Find where the given text appears and provide that cell's center as (X, Y) coordinate. 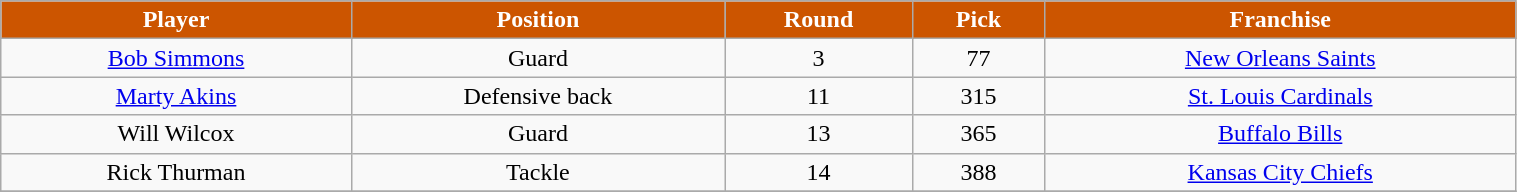
365 (979, 134)
Franchise (1280, 20)
Buffalo Bills (1280, 134)
Bob Simmons (176, 58)
Will Wilcox (176, 134)
Marty Akins (176, 96)
315 (979, 96)
Rick Thurman (176, 172)
13 (819, 134)
New Orleans Saints (1280, 58)
Round (819, 20)
14 (819, 172)
Defensive back (538, 96)
Position (538, 20)
St. Louis Cardinals (1280, 96)
77 (979, 58)
388 (979, 172)
Pick (979, 20)
11 (819, 96)
3 (819, 58)
Kansas City Chiefs (1280, 172)
Tackle (538, 172)
Player (176, 20)
